Determine the [x, y] coordinate at the center of the cell enclosing the given text.  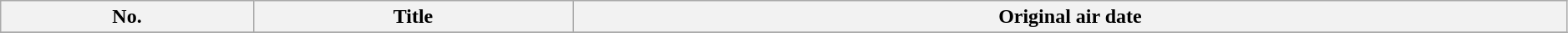
Original air date [1071, 17]
No. [127, 17]
Title [413, 17]
